Extract the (x, y) coordinate from the center of the cell holding the provided text.  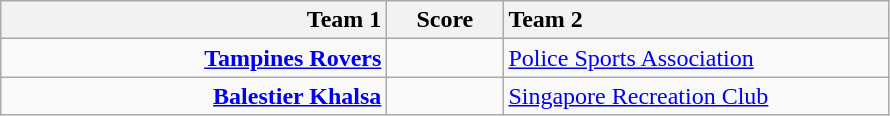
Team 1 (194, 20)
Tampines Rovers (194, 58)
Team 2 (696, 20)
Score (445, 20)
Balestier Khalsa (194, 96)
Police Sports Association (696, 58)
Singapore Recreation Club (696, 96)
